Pinpoint the cell where the given text exists, returning its [x, y] midpoint coordinate. 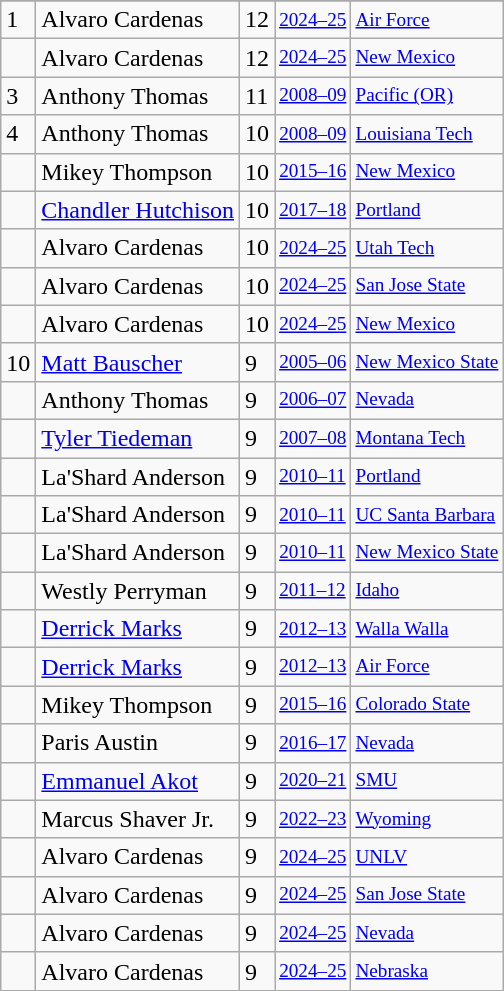
Montana Tech [427, 438]
2017–18 [313, 210]
1 [18, 20]
2007–08 [313, 438]
Emmanuel Akot [138, 781]
3 [18, 96]
Pacific (OR) [427, 96]
Utah Tech [427, 248]
4 [18, 134]
2020–21 [313, 781]
Paris Austin [138, 743]
2011–12 [313, 591]
Marcus Shaver Jr. [138, 819]
SMU [427, 781]
Nebraska [427, 971]
Walla Walla [427, 629]
Colorado State [427, 705]
2022–23 [313, 819]
2016–17 [313, 743]
Tyler Tiedeman [138, 438]
UNLV [427, 857]
Westly Perryman [138, 591]
Idaho [427, 591]
UC Santa Barbara [427, 515]
Louisiana Tech [427, 134]
2005–06 [313, 362]
Matt Bauscher [138, 362]
Wyoming [427, 819]
Chandler Hutchison [138, 210]
2006–07 [313, 400]
11 [258, 96]
